Return [X, Y] of the center of cell containing provided text 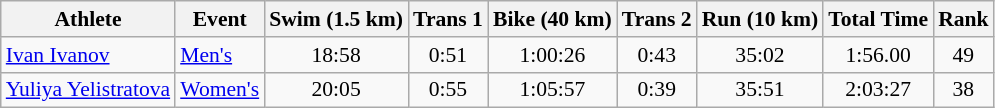
Yuliya Yelistratova [88, 90]
35:02 [760, 55]
1:05:57 [552, 90]
1:00:26 [552, 55]
38 [964, 90]
Event [220, 19]
0:43 [657, 55]
20:05 [336, 90]
Athlete [88, 19]
Bike (40 km) [552, 19]
Swim (1.5 km) [336, 19]
Run (10 km) [760, 19]
0:39 [657, 90]
Trans 2 [657, 19]
18:58 [336, 55]
49 [964, 55]
Rank [964, 19]
Trans 1 [448, 19]
0:55 [448, 90]
1:56.00 [878, 55]
Women's [220, 90]
35:51 [760, 90]
0:51 [448, 55]
2:03:27 [878, 90]
Men's [220, 55]
Total Time [878, 19]
Ivan Ivanov [88, 55]
